Return (X, Y) of the center of cell containing provided text 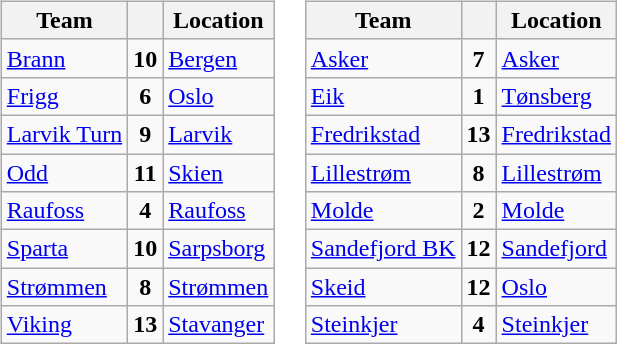
11 (146, 173)
Skeid (383, 287)
Brann (64, 58)
Sandefjord BK (383, 249)
Larvik Turn (64, 134)
Skien (218, 173)
2 (478, 211)
Larvik (218, 134)
Stavanger (218, 325)
Frigg (64, 96)
Eik (383, 96)
9 (146, 134)
Tønsberg (556, 96)
Sandefjord (556, 249)
Odd (64, 173)
6 (146, 96)
Bergen (218, 58)
Sparta (64, 249)
Viking (64, 325)
Sarpsborg (218, 249)
7 (478, 58)
1 (478, 96)
